Search for the cell housing the specified text and yield its (X, Y) center coordinate. 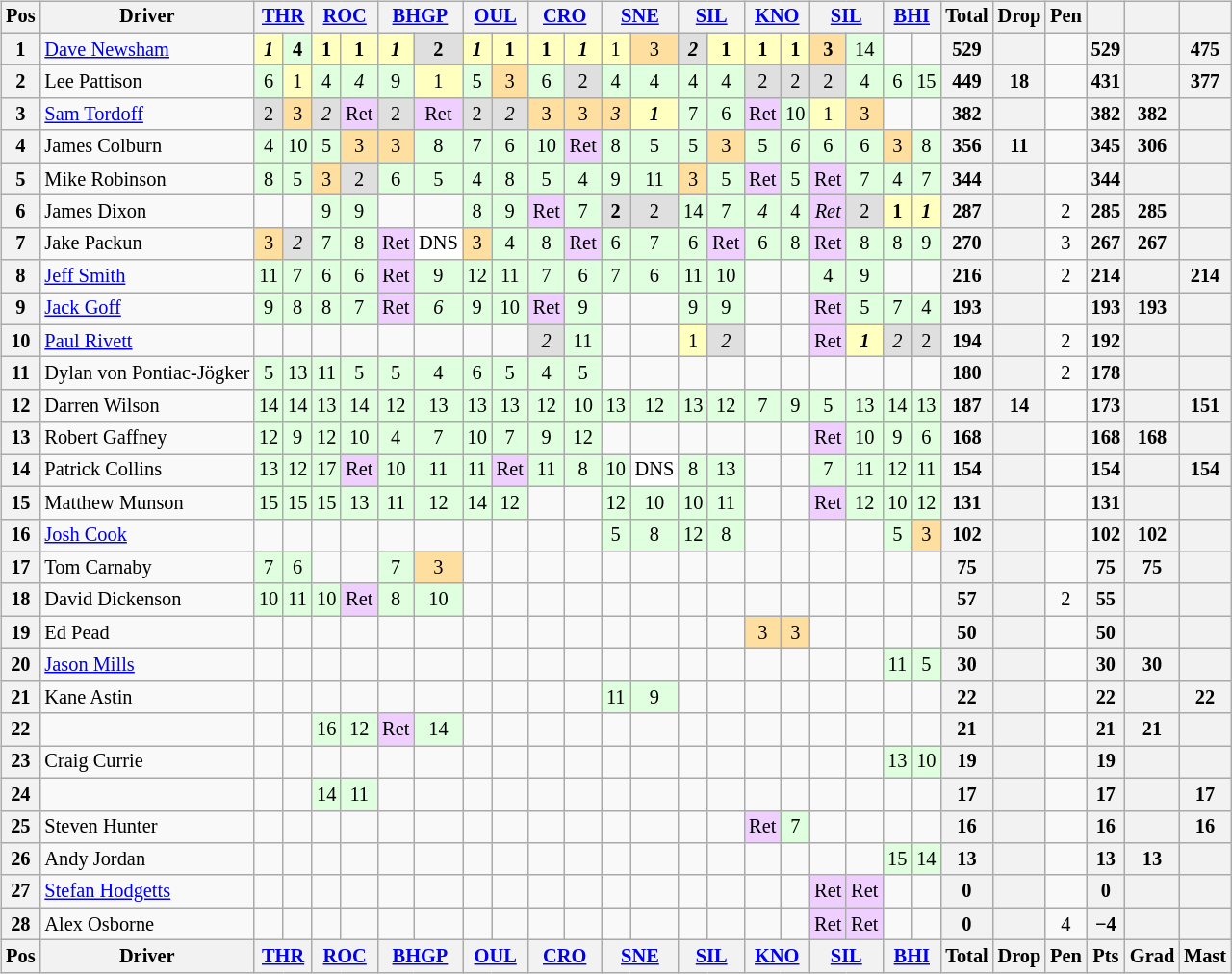
24 (20, 794)
Jeff Smith (146, 276)
23 (20, 762)
449 (966, 82)
Josh Cook (146, 535)
356 (966, 146)
Ed Pead (146, 632)
345 (1106, 146)
306 (1152, 146)
Pts (1106, 957)
Dylan von Pontiac-Jögker (146, 373)
194 (966, 341)
Lee Pattison (146, 82)
Craig Currie (146, 762)
Grad (1152, 957)
55 (1106, 600)
Darren Wilson (146, 406)
151 (1205, 406)
287 (966, 212)
Steven Hunter (146, 827)
431 (1106, 82)
Alex Osborne (146, 924)
Andy Jordan (146, 859)
20 (20, 665)
James Dixon (146, 212)
Jack Goff (146, 309)
216 (966, 276)
David Dickenson (146, 600)
Mike Robinson (146, 179)
Stefan Hodgetts (146, 891)
Mast (1205, 957)
187 (966, 406)
Robert Gaffney (146, 438)
Patrick Collins (146, 471)
Paul Rivett (146, 341)
28 (20, 924)
Dave Newsham (146, 49)
377 (1205, 82)
270 (966, 243)
27 (20, 891)
180 (966, 373)
Kane Astin (146, 697)
Sam Tordoff (146, 115)
26 (20, 859)
Tom Carnaby (146, 568)
178 (1106, 373)
475 (1205, 49)
Jason Mills (146, 665)
Matthew Munson (146, 502)
192 (1106, 341)
−4 (1106, 924)
Jake Packun (146, 243)
173 (1106, 406)
25 (20, 827)
57 (966, 600)
James Colburn (146, 146)
